Pinpoint the cell where the given text exists, returning its [X, Y] midpoint coordinate. 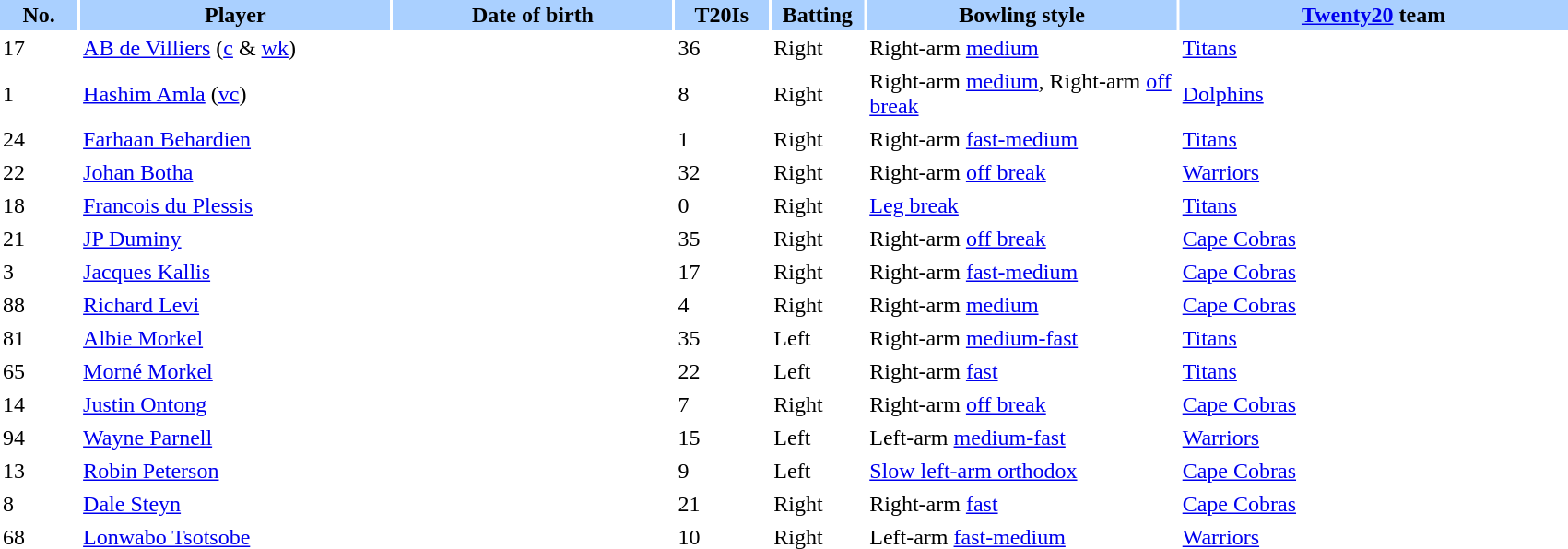
32 [721, 173]
3 [39, 273]
0 [721, 206]
18 [39, 206]
Bowling style [1021, 15]
Albie Morkel [235, 339]
Right-arm medium-fast [1021, 339]
AB de Villiers (c & wk) [235, 48]
No. [39, 15]
Batting [817, 15]
4 [721, 306]
88 [39, 306]
Dale Steyn [235, 505]
Robin Peterson [235, 472]
Player [235, 15]
Morné Morkel [235, 372]
9 [721, 472]
14 [39, 405]
Left-arm medium-fast [1021, 438]
Jacques Kallis [235, 273]
Slow left-arm orthodox [1021, 472]
Justin Ontong [235, 405]
24 [39, 140]
JP Duminy [235, 239]
T20Is [721, 15]
Wayne Parnell [235, 438]
Twenty20 team [1373, 15]
81 [39, 339]
Dolphins [1373, 94]
Right-arm medium, Right-arm off break [1021, 94]
Date of birth [533, 15]
Richard Levi [235, 306]
94 [39, 438]
13 [39, 472]
Johan Botha [235, 173]
7 [721, 405]
15 [721, 438]
36 [721, 48]
65 [39, 372]
Leg break [1021, 206]
Francois du Plessis [235, 206]
Farhaan Behardien [235, 140]
Hashim Amla (vc) [235, 94]
